Identify which cell holds the provided text, then report its [x, y] central coordinate. 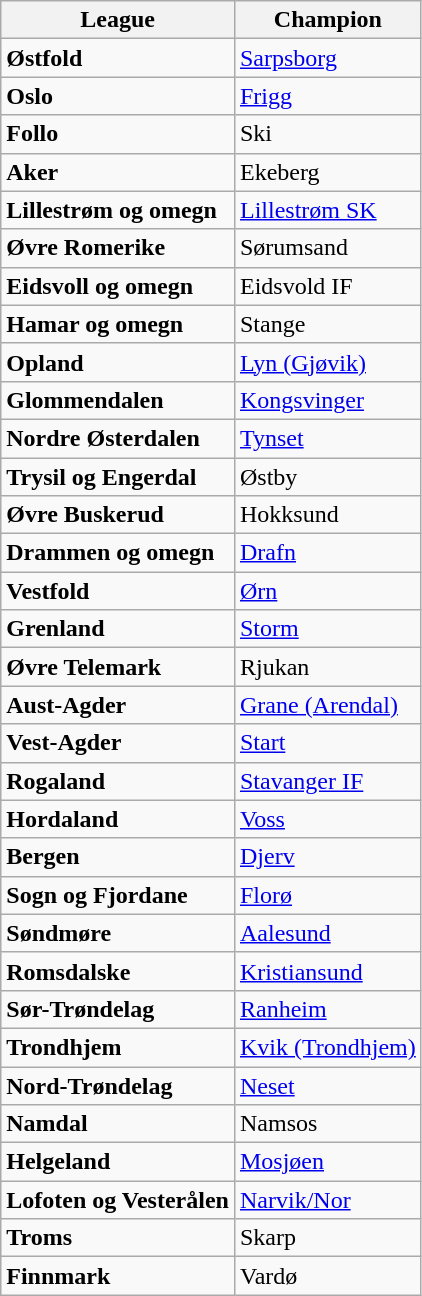
Grane (Arendal) [328, 705]
Trondhjem [118, 1047]
Hordaland [118, 819]
Aalesund [328, 933]
Storm [328, 629]
Ranheim [328, 1009]
Stange [328, 324]
Namsos [328, 1124]
Kvik (Trondhjem) [328, 1047]
Djerv [328, 857]
Drafn [328, 553]
Glommendalen [118, 400]
Ørn [328, 591]
Eidsvoll og omegn [118, 286]
Øvre Buskerud [118, 515]
Bergen [118, 857]
Aust-Agder [118, 705]
Rjukan [328, 667]
Tynset [328, 438]
Vest-Agder [118, 743]
Lofoten og Vesterålen [118, 1200]
Finnmark [118, 1276]
Østfold [118, 58]
Drammen og omegn [118, 553]
Follo [118, 134]
Lillestrøm og omegn [118, 210]
Nord-Trøndelag [118, 1085]
Opland [118, 362]
Trysil og Engerdal [118, 477]
Sør-Trøndelag [118, 1009]
Rogaland [118, 781]
Lyn (Gjøvik) [328, 362]
Grenland [118, 629]
Namdal [118, 1124]
Sogn og Fjordane [118, 895]
Nordre Østerdalen [118, 438]
Helgeland [118, 1162]
Sørumsand [328, 248]
Øvre Romerike [118, 248]
League [118, 20]
Neset [328, 1085]
Florø [328, 895]
Eidsvold IF [328, 286]
Frigg [328, 96]
Troms [118, 1238]
Kongsvinger [328, 400]
Champion [328, 20]
Vardø [328, 1276]
Vestfold [118, 591]
Aker [118, 172]
Narvik/Nor [328, 1200]
Start [328, 743]
Østby [328, 477]
Øvre Telemark [118, 667]
Ski [328, 134]
Mosjøen [328, 1162]
Stavanger IF [328, 781]
Kristiansund [328, 971]
Voss [328, 819]
Lillestrøm SK [328, 210]
Hokksund [328, 515]
Romsdalske [118, 971]
Hamar og omegn [118, 324]
Oslo [118, 96]
Skarp [328, 1238]
Ekeberg [328, 172]
Søndmøre [118, 933]
Sarpsborg [328, 58]
